Search for the cell housing the specified text and yield its (x, y) center coordinate. 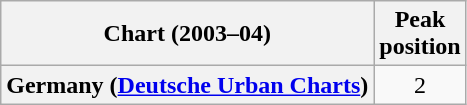
Germany (Deutsche Urban Charts) (188, 85)
Chart (2003–04) (188, 34)
2 (420, 85)
Peakposition (420, 34)
